For the text-containing cell, return its midpoint in [x, y] coordinate format. 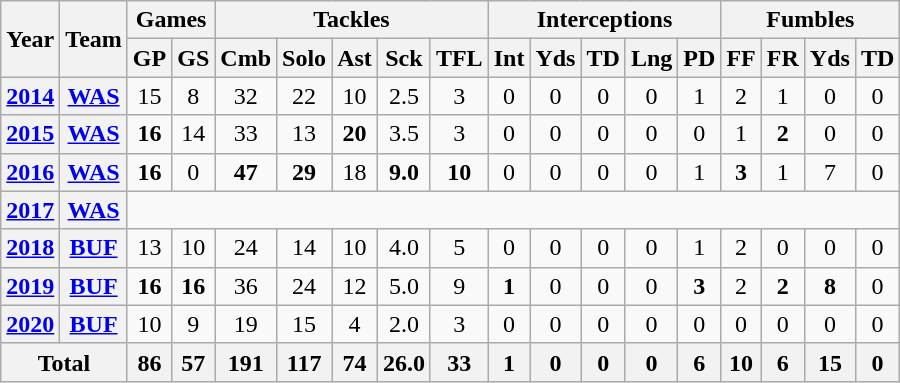
Team [94, 39]
4.0 [404, 248]
117 [304, 362]
Tackles [352, 20]
Ast [355, 58]
Total [64, 362]
Solo [304, 58]
4 [355, 324]
5 [459, 248]
GS [194, 58]
Sck [404, 58]
Interceptions [604, 20]
2017 [30, 210]
47 [246, 172]
57 [194, 362]
2015 [30, 134]
Year [30, 39]
PD [700, 58]
2019 [30, 286]
5.0 [404, 286]
36 [246, 286]
191 [246, 362]
18 [355, 172]
3.5 [404, 134]
FR [782, 58]
20 [355, 134]
22 [304, 96]
26.0 [404, 362]
2.0 [404, 324]
12 [355, 286]
74 [355, 362]
86 [149, 362]
2020 [30, 324]
2018 [30, 248]
2.5 [404, 96]
2016 [30, 172]
19 [246, 324]
29 [304, 172]
32 [246, 96]
7 [830, 172]
GP [149, 58]
Fumbles [810, 20]
Int [509, 58]
FF [741, 58]
Games [170, 20]
Cmb [246, 58]
9.0 [404, 172]
TFL [459, 58]
2014 [30, 96]
Lng [651, 58]
